Provide the [x, y] coordinate of the cell's center where the given text is located.  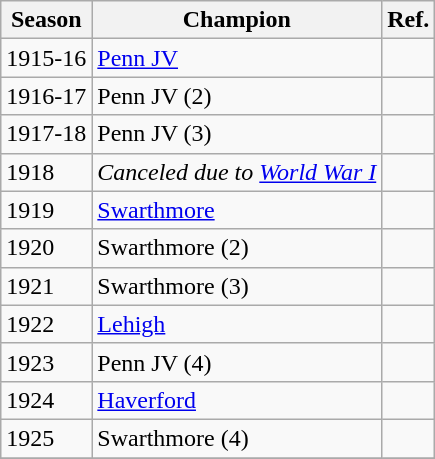
1923 [46, 362]
Swarthmore (2) [237, 248]
1921 [46, 286]
Swarthmore (3) [237, 286]
1915-16 [46, 58]
Ref. [408, 20]
1917-18 [46, 134]
1924 [46, 400]
1925 [46, 438]
Swarthmore (4) [237, 438]
Season [46, 20]
Haverford [237, 400]
Penn JV (2) [237, 96]
Canceled due to World War I [237, 172]
1919 [46, 210]
1918 [46, 172]
Penn JV (3) [237, 134]
1916-17 [46, 96]
1920 [46, 248]
Penn JV [237, 58]
1922 [46, 324]
Penn JV (4) [237, 362]
Swarthmore [237, 210]
Champion [237, 20]
Lehigh [237, 324]
